Capture the cell that displays the provided text and extract its [X, Y] central coordinate. 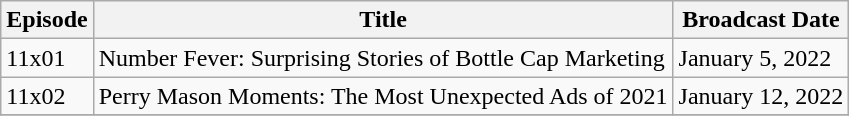
Title [383, 20]
11x01 [47, 58]
Number Fever: Surprising Stories of Bottle Cap Marketing [383, 58]
Perry Mason Moments: The Most Unexpected Ads of 2021 [383, 96]
January 5, 2022 [761, 58]
January 12, 2022 [761, 96]
11x02 [47, 96]
Episode [47, 20]
Broadcast Date [761, 20]
